Pinpoint the cell where the given text exists, returning its [x, y] midpoint coordinate. 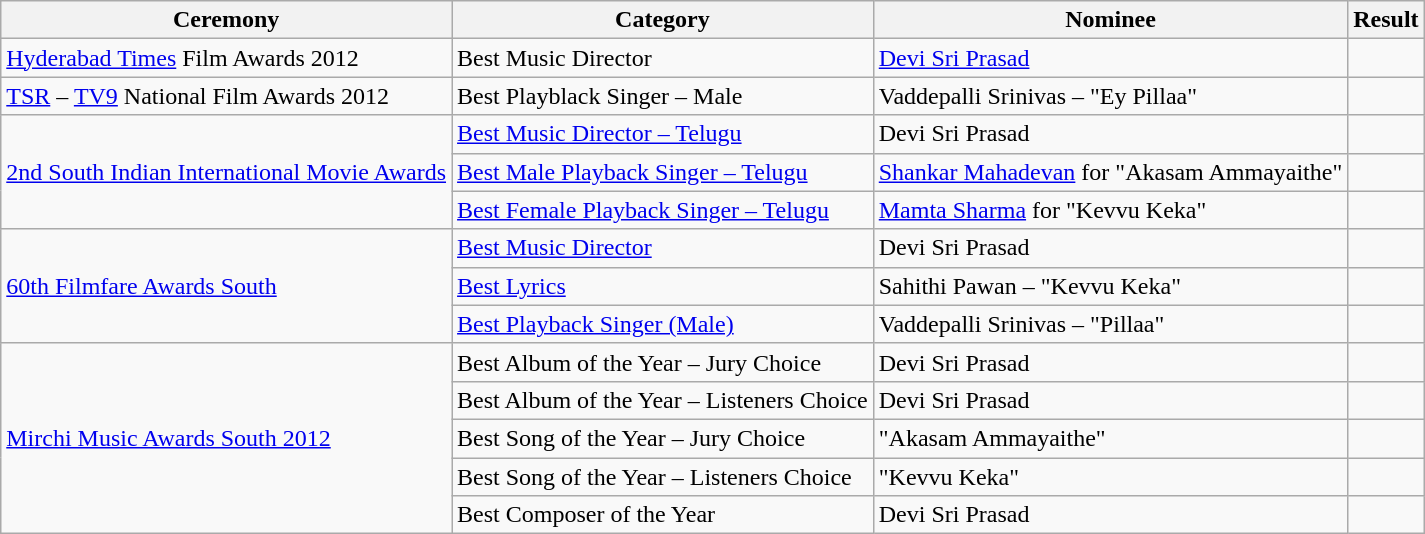
Nominee [1110, 20]
Mirchi Music Awards South 2012 [226, 438]
Best Playblack Singer – Male [663, 96]
Best Song of the Year – Jury Choice [663, 438]
Result [1386, 20]
Best Album of the Year – Listeners Choice [663, 400]
Best Song of the Year – Listeners Choice [663, 477]
Ceremony [226, 20]
"Akasam Ammayaithe" [1110, 438]
Best Lyrics [663, 286]
Best Female Playback Singer – Telugu [663, 210]
Best Album of the Year – Jury Choice [663, 362]
Vaddepalli Srinivas – "Pillaa" [1110, 324]
Vaddepalli Srinivas – "Ey Pillaa" [1110, 96]
Mamta Sharma for "Kevvu Keka" [1110, 210]
Best Male Playback Singer – Telugu [663, 172]
"Kevvu Keka" [1110, 477]
2nd South Indian International Movie Awards [226, 172]
TSR – TV9 National Film Awards 2012 [226, 96]
60th Filmfare Awards South [226, 286]
Best Music Director – Telugu [663, 134]
Shankar Mahadevan for "Akasam Ammayaithe" [1110, 172]
Sahithi Pawan – "Kevvu Keka" [1110, 286]
Hyderabad Times Film Awards 2012 [226, 58]
Best Composer of the Year [663, 515]
Category [663, 20]
Best Playback Singer (Male) [663, 324]
